Scan for the cell matching the given text and deliver its [X, Y] coordinate at center. 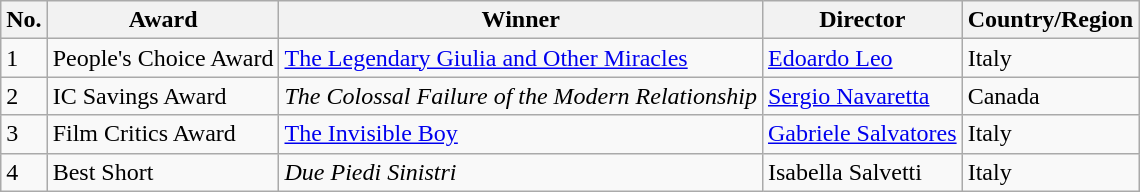
Sergio Navaretta [862, 96]
IC Savings Award [163, 96]
Canada [1050, 96]
Director [862, 20]
The Invisible Boy [520, 134]
Best Short [163, 172]
Country/Region [1050, 20]
3 [24, 134]
Award [163, 20]
The Legendary Giulia and Other Miracles [520, 58]
No. [24, 20]
1 [24, 58]
Edoardo Leo [862, 58]
4 [24, 172]
Isabella Salvetti [862, 172]
2 [24, 96]
People's Choice Award [163, 58]
Gabriele Salvatores [862, 134]
The Colossal Failure of the Modern Relationship [520, 96]
Film Critics Award [163, 134]
Winner [520, 20]
Due Piedi Sinistri [520, 172]
